Scan for the cell matching the given text and deliver its (x, y) coordinate at center. 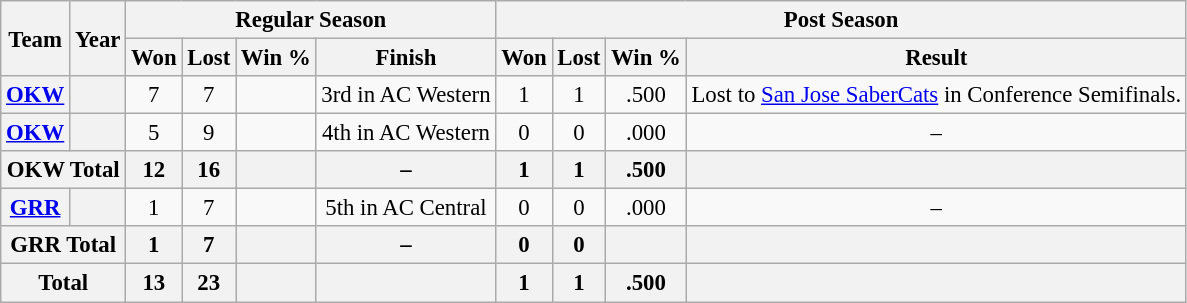
16 (209, 170)
23 (209, 283)
GRR Total (64, 245)
13 (154, 283)
Result (936, 58)
12 (154, 170)
Total (64, 283)
9 (209, 133)
5th in AC Central (406, 208)
3rd in AC Western (406, 95)
Year (98, 38)
Team (36, 38)
Regular Season (311, 20)
OKW Total (64, 170)
Lost to San Jose SaberCats in Conference Semifinals. (936, 95)
5 (154, 133)
Post Season (842, 20)
Finish (406, 58)
GRR (36, 208)
4th in AC Western (406, 133)
